Identify which cell holds the provided text, then report its (X, Y) central coordinate. 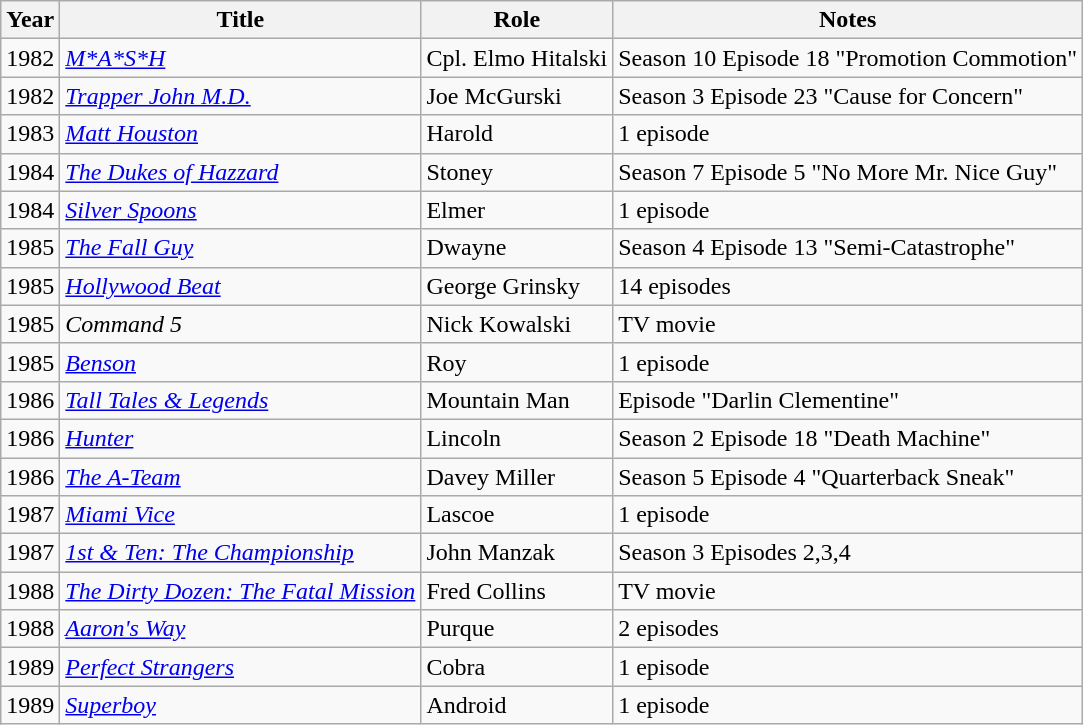
Lincoln (517, 438)
Role (517, 20)
Dwayne (517, 248)
Silver Spoons (240, 210)
Joe McGurski (517, 96)
Year (30, 20)
John Manzak (517, 553)
14 episodes (848, 286)
Command 5 (240, 324)
Episode "Darlin Clementine" (848, 400)
Lascoe (517, 515)
Season 7 Episode 5 "No More Mr. Nice Guy" (848, 172)
Season 5 Episode 4 "Quarterback Sneak" (848, 477)
1983 (30, 134)
2 episodes (848, 629)
Hunter (240, 438)
1st & Ten: The Championship (240, 553)
Superboy (240, 705)
Aaron's Way (240, 629)
The Dirty Dozen: The Fatal Mission (240, 591)
Roy (517, 362)
The Fall Guy (240, 248)
Trapper John M.D. (240, 96)
Perfect Strangers (240, 667)
Hollywood Beat (240, 286)
George Grinsky (517, 286)
The Dukes of Hazzard (240, 172)
Purque (517, 629)
Season 3 Episodes 2,3,4 (848, 553)
Cobra (517, 667)
Benson (240, 362)
Season 4 Episode 13 "Semi-Catastrophe" (848, 248)
Miami Vice (240, 515)
Season 10 Episode 18 "Promotion Commotion" (848, 58)
Harold (517, 134)
Davey Miller (517, 477)
Notes (848, 20)
Nick Kowalski (517, 324)
Stoney (517, 172)
Season 3 Episode 23 "Cause for Concern" (848, 96)
Mountain Man (517, 400)
Title (240, 20)
Elmer (517, 210)
The A-Team (240, 477)
Fred Collins (517, 591)
Tall Tales & Legends (240, 400)
Season 2 Episode 18 "Death Machine" (848, 438)
Matt Houston (240, 134)
M*A*S*H (240, 58)
Cpl. Elmo Hitalski (517, 58)
Android (517, 705)
